Identify which cell holds the provided text, then report its (X, Y) central coordinate. 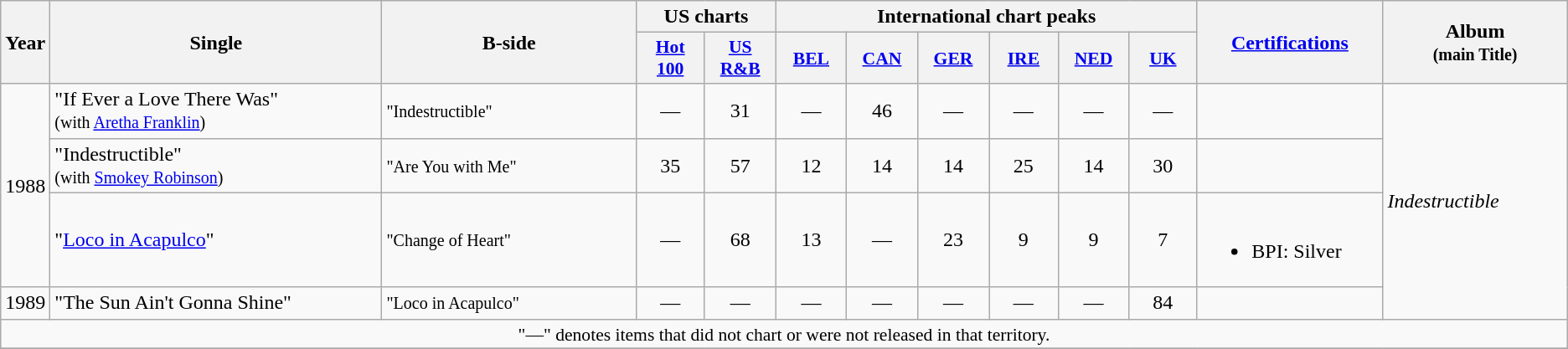
International chart peaks (986, 17)
Single (216, 42)
"Indestructible"(with Smokey Robinson) (216, 166)
13 (811, 239)
46 (881, 110)
30 (1163, 166)
23 (953, 239)
Album(main Title) (1475, 42)
Certifications (1290, 42)
1989 (25, 303)
UK (1163, 59)
31 (740, 110)
12 (811, 166)
1988 (25, 186)
7 (1163, 239)
Year (25, 42)
68 (740, 239)
25 (1024, 166)
B-side (509, 42)
US charts (705, 17)
"Are You with Me" (509, 166)
84 (1163, 303)
Indestructible (1475, 201)
CAN (881, 59)
"—" denotes items that did not chart or were not released in that territory. (784, 334)
BPI: Silver (1290, 239)
"Change of Heart" (509, 239)
Hot100 (670, 59)
IRE (1024, 59)
57 (740, 166)
"The Sun Ain't Gonna Shine" (216, 303)
"If Ever a Love There Was"(with Aretha Franklin) (216, 110)
"Indestructible" (509, 110)
35 (670, 166)
NED (1094, 59)
GER (953, 59)
BEL (811, 59)
USR&B (740, 59)
